Capture the cell that displays the provided text and extract its (X, Y) central coordinate. 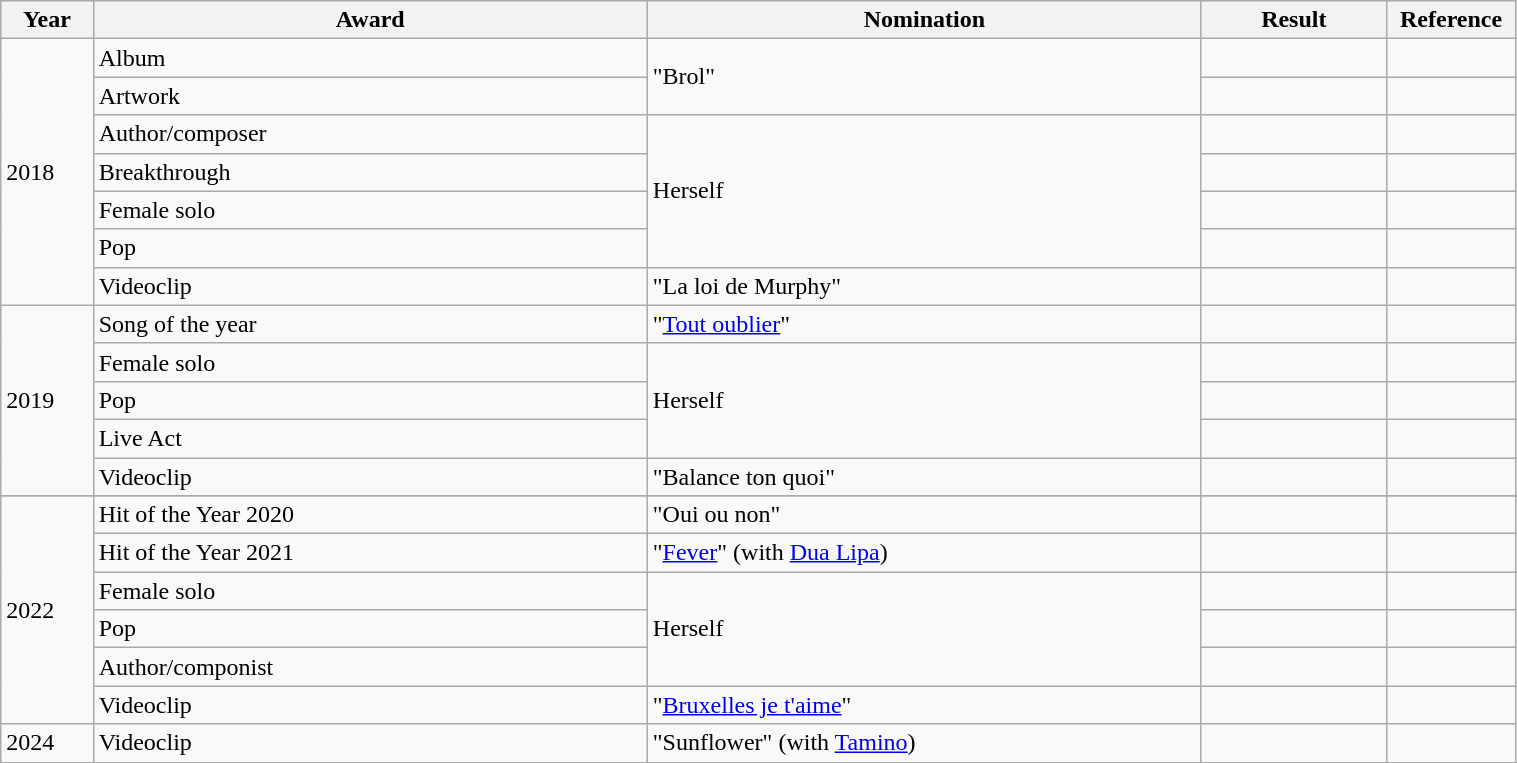
2022 (47, 610)
Live Act (370, 438)
"Balance ton quoi" (924, 477)
2024 (47, 743)
Award (370, 20)
Result (1294, 20)
Author/componist (370, 667)
Hit of the Year 2020 (370, 515)
Hit of the Year 2021 (370, 553)
Artwork (370, 96)
Album (370, 58)
Reference (1451, 20)
"Oui ou non" (924, 515)
"Brol" (924, 77)
"Tout oublier" (924, 324)
2019 (47, 400)
"Sunflower" (with Tamino) (924, 743)
"La loi de Murphy" (924, 286)
Year (47, 20)
Breakthrough (370, 172)
"Fever" (with Dua Lipa) (924, 553)
"Bruxelles je t'aime" (924, 705)
Nomination (924, 20)
Song of the year (370, 324)
Author/composer (370, 134)
2018 (47, 172)
